Search for the cell housing the specified text and yield its (X, Y) center coordinate. 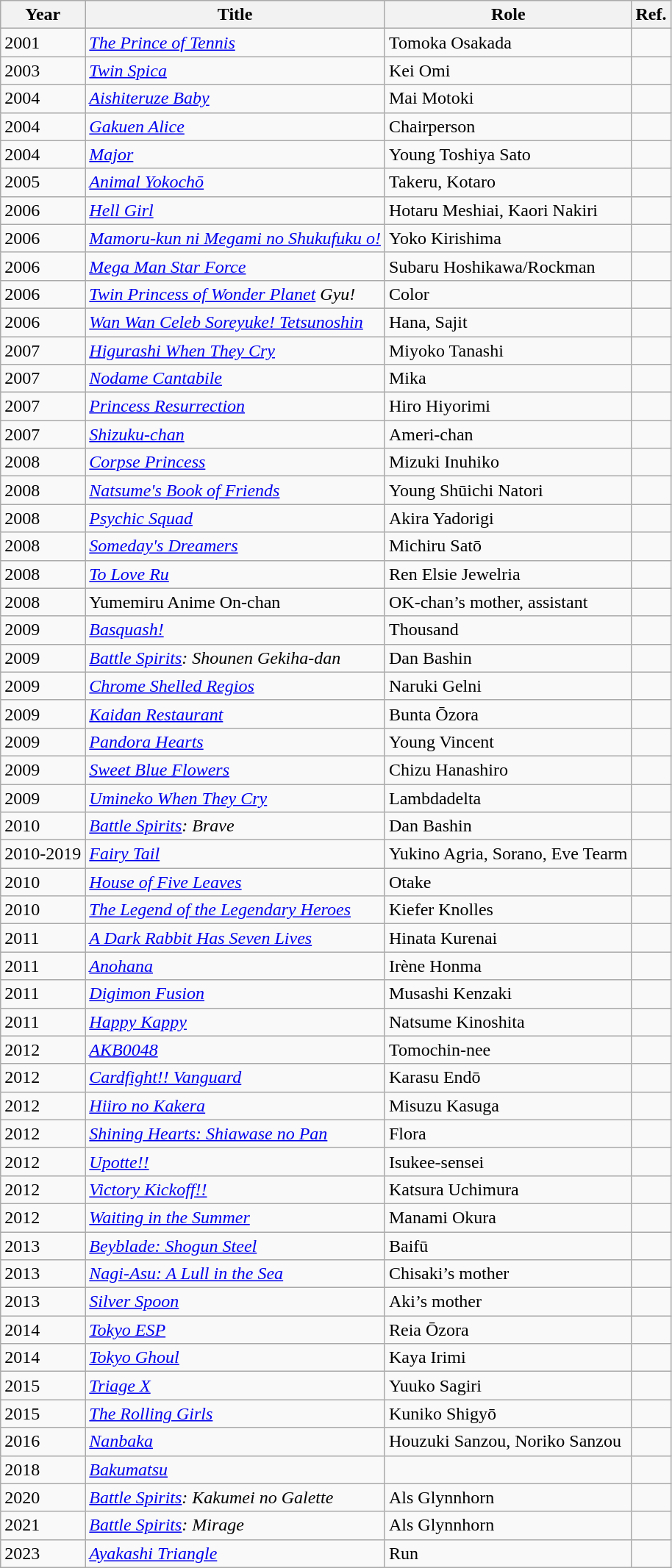
Battle Spirits: Kakumei no Galette (235, 1497)
Naruki Gelni (508, 686)
Triage X (235, 1386)
Ren Elsie Jewelria (508, 574)
Hell Girl (235, 210)
Someday's Dreamers (235, 546)
Hotaru Meshiai, Kaori Nakiri (508, 210)
Hana, Sajit (508, 322)
AKB0048 (235, 1050)
Young Vincent (508, 742)
Pandora Hearts (235, 742)
Corpse Princess (235, 462)
Aki’s mother (508, 1302)
Ref. (651, 15)
Kuniko Shigyō (508, 1414)
Kiefer Knolles (508, 910)
A Dark Rabbit Has Seven Lives (235, 938)
Shizuku-chan (235, 434)
2023 (43, 1553)
Mamoru-kun ni Megami no Shukufuku o! (235, 238)
Mai Motoki (508, 99)
Miyoko Tanashi (508, 351)
Kaidan Restaurant (235, 714)
Higurashi When They Cry (235, 351)
Tomoka Osakada (508, 43)
Baifū (508, 1246)
Tokyo Ghoul (235, 1358)
Battle Spirits: Mirage (235, 1525)
Yoko Kirishima (508, 238)
2005 (43, 182)
Yukino Agria, Sorano, Eve Tearm (508, 854)
Katsura Uchimura (508, 1189)
Silver Spoon (235, 1302)
2016 (43, 1442)
Mizuki Inuhiko (508, 462)
Flora (508, 1134)
Anohana (235, 966)
Lambdadelta (508, 798)
Mika (508, 379)
Nodame Cantabile (235, 379)
Young Shūichi Natori (508, 490)
Role (508, 15)
Battle Spirits: Shounen Gekiha-dan (235, 658)
Hiro Hiyorimi (508, 407)
Hinata Kurenai (508, 938)
Year (43, 15)
Basquash! (235, 630)
Nanbaka (235, 1442)
Cardfight!! Vanguard (235, 1078)
Psychic Squad (235, 518)
Thousand (508, 630)
2001 (43, 43)
Irène Honma (508, 966)
Run (508, 1553)
Young Toshiya Sato (508, 154)
The Rolling Girls (235, 1414)
Ameri-chan (508, 434)
Bakumatsu (235, 1469)
Gakuen Alice (235, 126)
Kaya Irimi (508, 1358)
Chairperson (508, 126)
Tomochin-nee (508, 1050)
Subaru Hoshikawa/Rockman (508, 266)
Aishiteruze Baby (235, 99)
Isukee-sensei (508, 1161)
Mega Man Star Force (235, 266)
House of Five Leaves (235, 882)
The Prince of Tennis (235, 43)
Color (508, 294)
Digimon Fusion (235, 994)
Twin Princess of Wonder Planet Gyu! (235, 294)
To Love Ru (235, 574)
Animal Yokochō (235, 182)
Hiiro no Kakera (235, 1106)
2021 (43, 1525)
Chisaki’s mother (508, 1274)
Chrome Shelled Regios (235, 686)
Reia Ōzora (508, 1330)
2018 (43, 1469)
Wan Wan Celeb Soreyuke! Tetsunoshin (235, 322)
The Legend of the Legendary Heroes (235, 910)
Houzuki Sanzou, Noriko Sanzou (508, 1442)
OK-chan’s mother, assistant (508, 602)
Ayakashi Triangle (235, 1553)
Kei Omi (508, 71)
Upotte!! (235, 1161)
Beyblade: Shogun Steel (235, 1246)
Bunta Ōzora (508, 714)
Tokyo ESP (235, 1330)
Natsume's Book of Friends (235, 490)
Princess Resurrection (235, 407)
2020 (43, 1497)
Akira Yadorigi (508, 518)
Fairy Tail (235, 854)
Otake (508, 882)
Umineko When They Cry (235, 798)
Manami Okura (508, 1217)
Happy Kappy (235, 1022)
Nagi-Asu: A Lull in the Sea (235, 1274)
Chizu Hanashiro (508, 770)
Waiting in the Summer (235, 1217)
Title (235, 15)
Natsume Kinoshita (508, 1022)
Battle Spirits: Brave (235, 826)
Victory Kickoff!! (235, 1189)
Major (235, 154)
Yumemiru Anime On-chan (235, 602)
Twin Spica (235, 71)
Michiru Satō (508, 546)
2010-2019 (43, 854)
Karasu Endō (508, 1078)
2003 (43, 71)
Takeru, Kotaro (508, 182)
Yuuko Sagiri (508, 1386)
Sweet Blue Flowers (235, 770)
Misuzu Kasuga (508, 1106)
Musashi Kenzaki (508, 994)
Shining Hearts: Shiawase no Pan (235, 1134)
